Search for the cell housing the specified text and yield its (x, y) center coordinate. 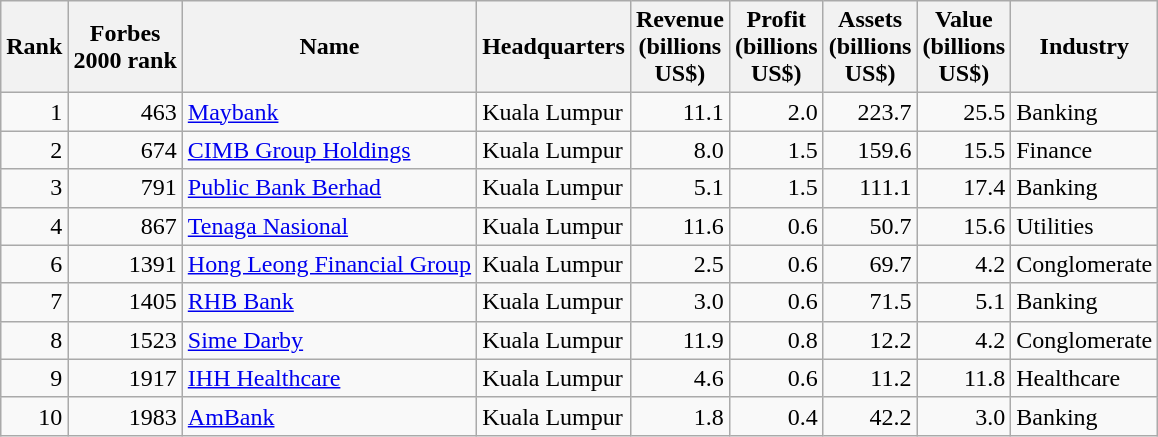
Maybank (329, 112)
RHB Bank (329, 302)
111.1 (870, 188)
15.5 (964, 150)
0.8 (776, 340)
Forbes 2000 rank (125, 47)
Hong Leong Financial Group (329, 264)
Name (329, 47)
0.4 (776, 416)
11.1 (680, 112)
1523 (125, 340)
7 (34, 302)
9 (34, 378)
1405 (125, 302)
17.4 (964, 188)
1983 (125, 416)
Industry (1084, 47)
Rank (34, 47)
867 (125, 226)
3 (34, 188)
Headquarters (554, 47)
8.0 (680, 150)
12.2 (870, 340)
25.5 (964, 112)
4.6 (680, 378)
Healthcare (1084, 378)
11.8 (964, 378)
223.7 (870, 112)
11.2 (870, 378)
CIMB Group Holdings (329, 150)
6 (34, 264)
Revenue(billions US$) (680, 47)
AmBank (329, 416)
71.5 (870, 302)
Utilities (1084, 226)
15.6 (964, 226)
Assets(billions US$) (870, 47)
50.7 (870, 226)
2.0 (776, 112)
11.9 (680, 340)
42.2 (870, 416)
Sime Darby (329, 340)
Public Bank Berhad (329, 188)
2 (34, 150)
2.5 (680, 264)
4 (34, 226)
463 (125, 112)
10 (34, 416)
791 (125, 188)
1.8 (680, 416)
1917 (125, 378)
Tenaga Nasional (329, 226)
IHH Healthcare (329, 378)
69.7 (870, 264)
Value(billions US$) (964, 47)
159.6 (870, 150)
674 (125, 150)
Finance (1084, 150)
Profit(billions US$) (776, 47)
1391 (125, 264)
8 (34, 340)
1 (34, 112)
11.6 (680, 226)
